Identify which cell holds the provided text, then report its (x, y) central coordinate. 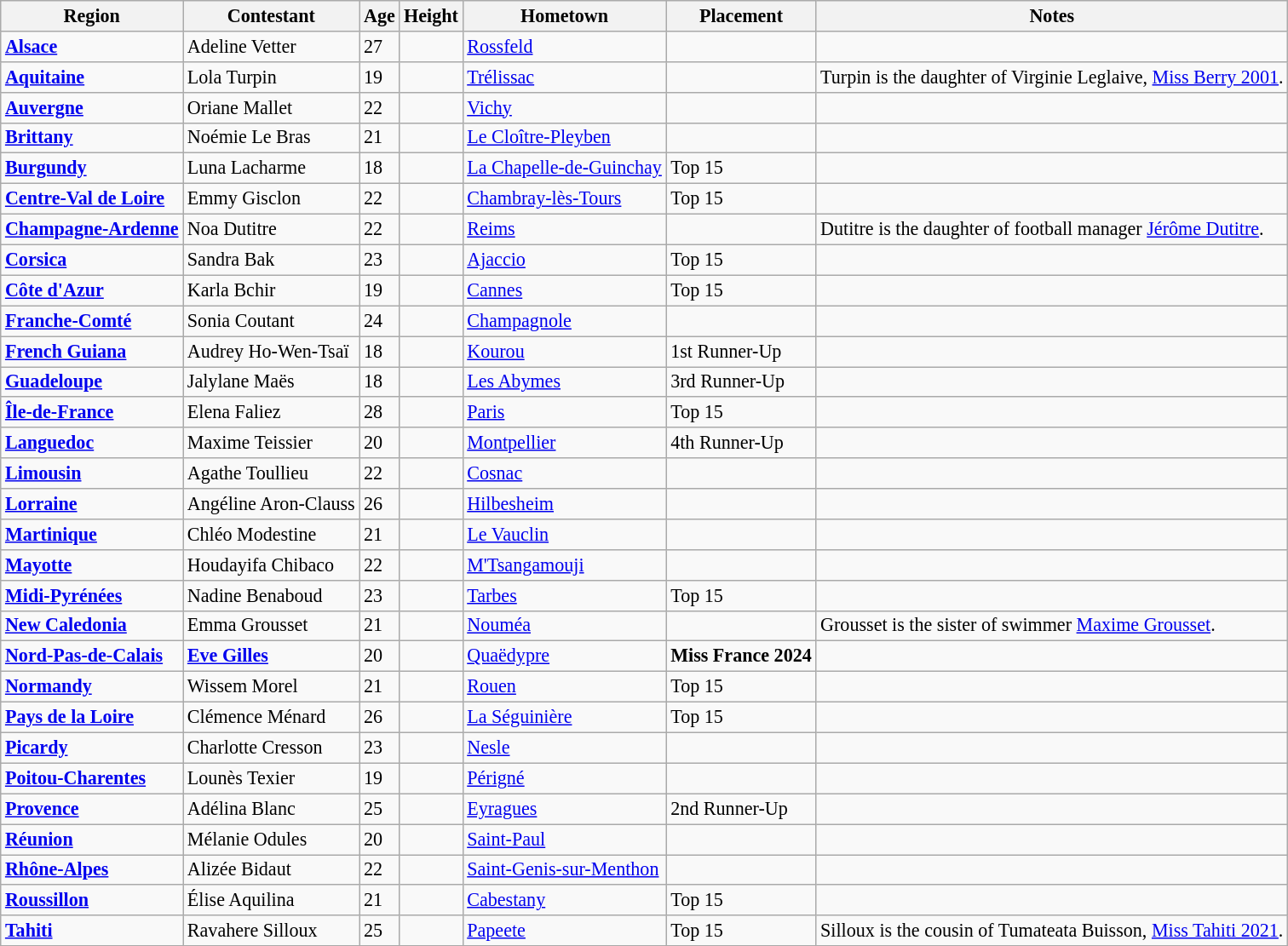
Turpin is the daughter of Virginie Leglaive, Miss Berry 2001. (1052, 77)
Trélissac (564, 77)
Rouen (564, 686)
Angéline Aron-Clauss (271, 503)
Placement (741, 15)
Oriane Mallet (271, 107)
M'Tsangamouji (564, 565)
Languedoc (92, 443)
Guadeloupe (92, 381)
27 (380, 46)
Saint-Paul (564, 839)
Alizée Bidaut (271, 869)
Tarbes (564, 595)
Centre-Val de Loire (92, 198)
Auvergne (92, 107)
Midi-Pyrénées (92, 595)
Grousset is the sister of swimmer Maxime Grousset. (1052, 626)
Height (431, 15)
Hometown (564, 15)
Lola Turpin (271, 77)
Ajaccio (564, 260)
Chléo Modestine (271, 534)
Côte d'Azur (92, 290)
Montpellier (564, 443)
Karla Bchir (271, 290)
Nouméa (564, 626)
Aquitaine (92, 77)
Les Abymes (564, 381)
Nesle (564, 748)
Notes (1052, 15)
Elena Faliez (271, 412)
Chambray-lès-Tours (564, 198)
Paris (564, 412)
Pays de la Loire (92, 717)
Sonia Coutant (271, 321)
Burgundy (92, 169)
28 (380, 412)
Élise Aquilina (271, 900)
Maxime Teissier (271, 443)
Provence (92, 809)
La Chapelle-de-Guinchay (564, 169)
Limousin (92, 473)
Mayotte (92, 565)
Kourou (564, 351)
Dutitre is the daughter of football manager Jérôme Dutitre. (1052, 229)
Nord-Pas-de-Calais (92, 656)
Luna Lacharme (271, 169)
Vichy (564, 107)
Emma Grousset (271, 626)
Le Cloître-Pleyben (564, 138)
Eve Gilles (271, 656)
Saint-Genis-sur-Menthon (564, 869)
Houdayifa Chibaco (271, 565)
Age (380, 15)
3rd Runner-Up (741, 381)
Corsica (92, 260)
La Séguinière (564, 717)
Mélanie Odules (271, 839)
French Guiana (92, 351)
4th Runner-Up (741, 443)
Rhône-Alpes (92, 869)
Picardy (92, 748)
Quaëdypre (564, 656)
Cabestany (564, 900)
Noa Dutitre (271, 229)
Adélina Blanc (271, 809)
Papeete (564, 931)
Emmy Gisclon (271, 198)
Normandy (92, 686)
Contestant (271, 15)
Audrey Ho-Wen-Tsaï (271, 351)
Noémie Le Bras (271, 138)
Île-de-France (92, 412)
Hilbesheim (564, 503)
Poitou-Charentes (92, 778)
New Caledonia (92, 626)
Charlotte Cresson (271, 748)
Sandra Bak (271, 260)
Le Vauclin (564, 534)
Silloux is the cousin of Tumateata Buisson, Miss Tahiti 2021. (1052, 931)
Rossfeld (564, 46)
1st Runner-Up (741, 351)
Alsace (92, 46)
Wissem Morel (271, 686)
Périgné (564, 778)
Adeline Vetter (271, 46)
Jalylane Maës (271, 381)
Franche-Comté (92, 321)
Martinique (92, 534)
Reims (564, 229)
Ravahere Silloux (271, 931)
Lounès Texier (271, 778)
Eyragues (564, 809)
Region (92, 15)
Cannes (564, 290)
Réunion (92, 839)
Cosnac (564, 473)
Champagne-Ardenne (92, 229)
Agathe Toullieu (271, 473)
Lorraine (92, 503)
2nd Runner-Up (741, 809)
Champagnole (564, 321)
Roussillon (92, 900)
Tahiti (92, 931)
24 (380, 321)
Clémence Ménard (271, 717)
Nadine Benaboud (271, 595)
Miss France 2024 (741, 656)
Brittany (92, 138)
